From the cell containing the given text, extract its center point as (X, Y) coordinate. 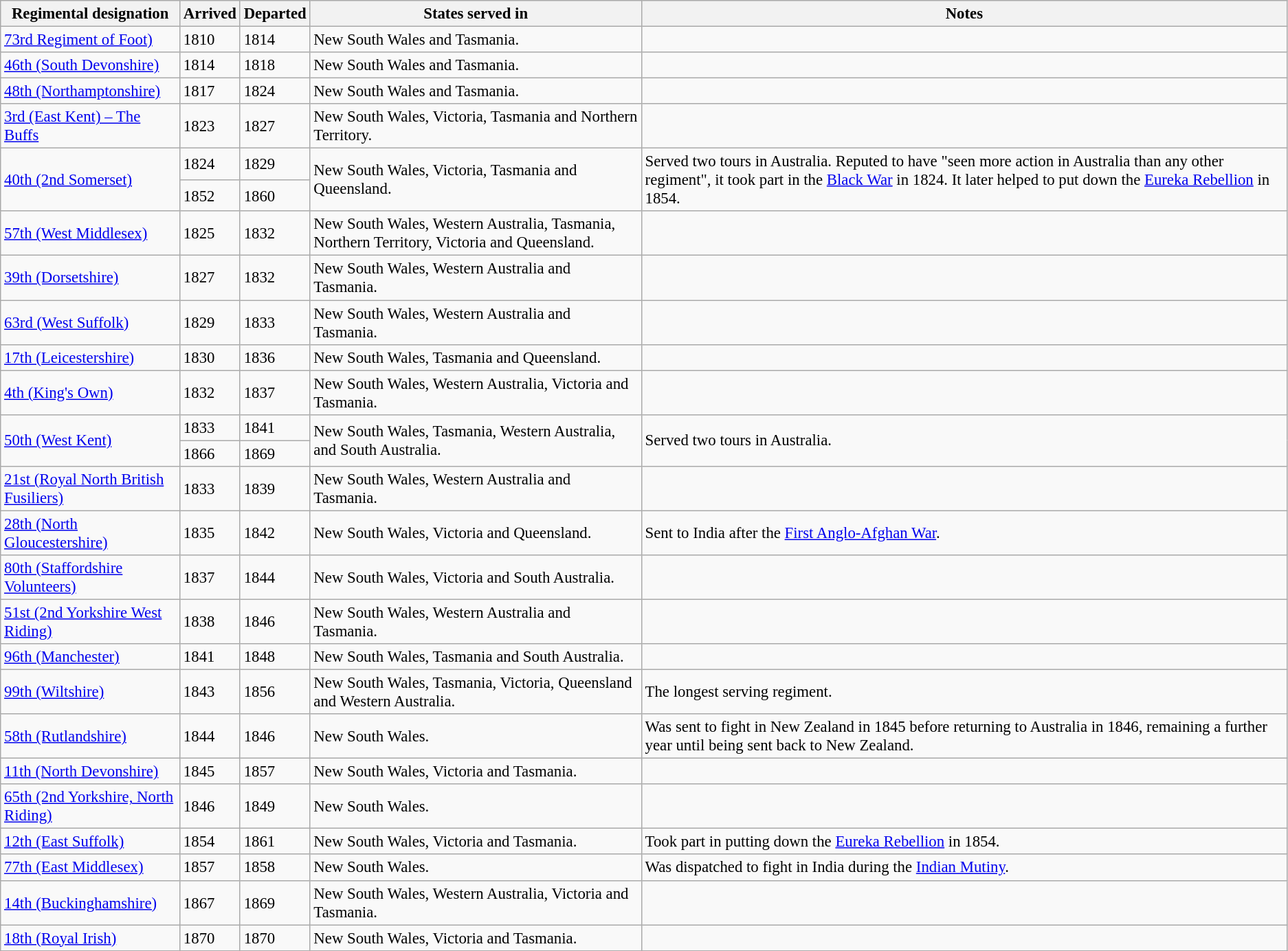
1838 (210, 621)
96th (Manchester) (91, 657)
77th (East Middlesex) (91, 868)
1839 (275, 489)
New South Wales, Western Australia, Tasmania, Northern Territory, Victoria and Queensland. (476, 234)
New South Wales, Victoria and South Australia. (476, 577)
Served two tours in Australia. (964, 440)
Took part in putting down the Eureka Rebellion in 1854. (964, 842)
Notes (964, 14)
21st (Royal North British Fusiliers) (91, 489)
1818 (275, 65)
Sent to India after the First Anglo-Afghan War. (964, 533)
80th (Staffordshire Volunteers) (91, 577)
New South Wales, Victoria, Tasmania and Northern Territory. (476, 126)
17th (Leicestershire) (91, 357)
65th (2nd Yorkshire, North Riding) (91, 807)
1842 (275, 533)
1845 (210, 772)
1817 (210, 91)
1858 (275, 868)
1848 (275, 657)
1866 (210, 454)
12th (East Suffolk) (91, 842)
New South Wales, Victoria, Tasmania and Queensland. (476, 180)
40th (2nd Somerset) (91, 180)
1867 (210, 903)
New South Wales, Tasmania and South Australia. (476, 657)
1860 (275, 196)
58th (Rutlandshire) (91, 737)
Departed (275, 14)
New South Wales, Tasmania, Western Australia, and South Australia. (476, 440)
1825 (210, 234)
18th (Royal Irish) (91, 938)
Was dispatched to fight in India during the Indian Mutiny. (964, 868)
73rd Regiment of Foot) (91, 40)
1823 (210, 126)
1849 (275, 807)
New South Wales, Victoria and Queensland. (476, 533)
39th (Dorsetshire) (91, 278)
Arrived (210, 14)
28th (North Gloucestershire) (91, 533)
63rd (West Suffolk) (91, 323)
1861 (275, 842)
The longest serving regiment. (964, 693)
Was sent to fight in New Zealand in 1845 before returning to Australia in 1846, remaining a further year until being sent back to New Zealand. (964, 737)
11th (North Devonshire) (91, 772)
1835 (210, 533)
46th (South Devonshire) (91, 65)
57th (West Middlesex) (91, 234)
1830 (210, 357)
48th (Northamptonshire) (91, 91)
1843 (210, 693)
1854 (210, 842)
50th (West Kent) (91, 440)
1852 (210, 196)
New South Wales, Tasmania and Queensland. (476, 357)
4th (King's Own) (91, 393)
51st (2nd Yorkshire West Riding) (91, 621)
99th (Wiltshire) (91, 693)
1810 (210, 40)
1836 (275, 357)
14th (Buckinghamshire) (91, 903)
1856 (275, 693)
Regimental designation (91, 14)
New South Wales, Tasmania, Victoria, Queensland and Western Australia. (476, 693)
3rd (East Kent) – The Buffs (91, 126)
States served in (476, 14)
